Search for the cell housing the specified text and yield its (x, y) center coordinate. 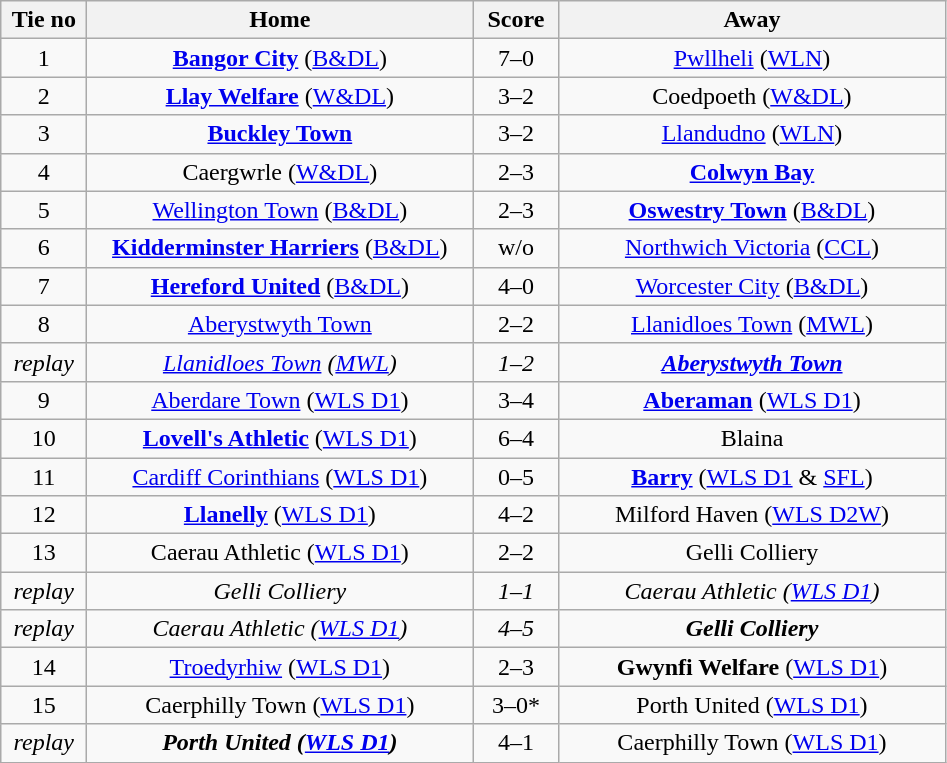
Kidderminster Harriers (B&DL) (280, 248)
15 (44, 705)
Hereford United (B&DL) (280, 286)
Worcester City (B&DL) (752, 286)
3–4 (516, 400)
Barry (WLS D1 & SFL) (752, 477)
7 (44, 286)
4–5 (516, 629)
Tie no (44, 20)
Wellington Town (B&DL) (280, 210)
3–0* (516, 705)
4–1 (516, 743)
Aberdare Town (WLS D1) (280, 400)
Oswestry Town (B&DL) (752, 210)
Bangor City (B&DL) (280, 58)
Score (516, 20)
Away (752, 20)
Coedpoeth (W&DL) (752, 96)
9 (44, 400)
Milford Haven (WLS D2W) (752, 515)
10 (44, 438)
4 (44, 172)
13 (44, 553)
Home (280, 20)
1 (44, 58)
0–5 (516, 477)
Blaina (752, 438)
Llanelly (WLS D1) (280, 515)
6 (44, 248)
Buckley Town (280, 134)
11 (44, 477)
Lovell's Athletic (WLS D1) (280, 438)
3 (44, 134)
14 (44, 667)
5 (44, 210)
4–2 (516, 515)
1–1 (516, 591)
2 (44, 96)
8 (44, 324)
Aberaman (WLS D1) (752, 400)
Pwllheli (WLN) (752, 58)
w/o (516, 248)
12 (44, 515)
7–0 (516, 58)
4–0 (516, 286)
Caergwrle (W&DL) (280, 172)
Troedyrhiw (WLS D1) (280, 667)
1–2 (516, 362)
Gwynfi Welfare (WLS D1) (752, 667)
Llandudno (WLN) (752, 134)
Cardiff Corinthians (WLS D1) (280, 477)
Colwyn Bay (752, 172)
Llay Welfare (W&DL) (280, 96)
6–4 (516, 438)
Northwich Victoria (CCL) (752, 248)
